Return [x, y] of the center of cell containing provided text 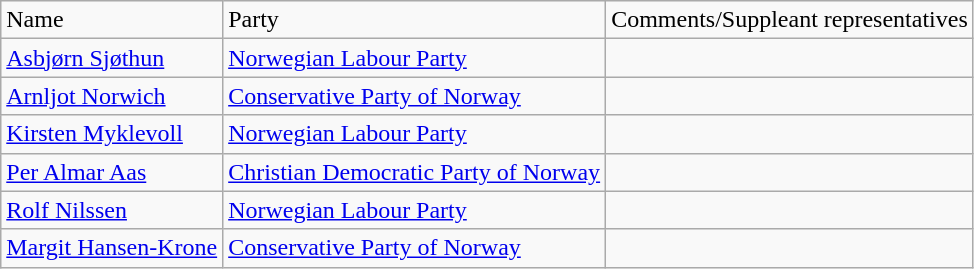
Kirsten Myklevoll [112, 134]
Rolf Nilssen [112, 210]
Name [112, 20]
Arnljot Norwich [112, 96]
Comments/Suppleant representatives [790, 20]
Christian Democratic Party of Norway [414, 172]
Margit Hansen-Krone [112, 248]
Party [414, 20]
Per Almar Aas [112, 172]
Asbjørn Sjøthun [112, 58]
